Return the (X, Y) coordinate for the center point of the cell that contains the specified text.  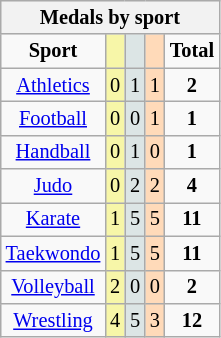
3 (155, 320)
Handball (54, 152)
Taekwondo (54, 253)
Judo (54, 186)
Karate (54, 219)
Football (54, 118)
Total (192, 51)
Volleyball (54, 287)
Sport (54, 51)
Athletics (54, 85)
Medals by sport (110, 17)
12 (192, 320)
Wrestling (54, 320)
